Determine the (X, Y) coordinate at the center of the cell enclosing the given text.  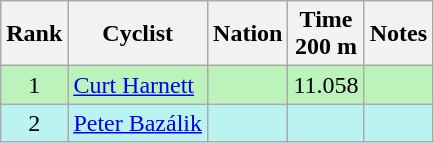
Time200 m (326, 34)
Rank (34, 34)
1 (34, 85)
Cyclist (138, 34)
11.058 (326, 85)
Peter Bazálik (138, 123)
Notes (398, 34)
2 (34, 123)
Nation (248, 34)
Curt Harnett (138, 85)
